Find where the given text appears and provide that cell's center as [x, y] coordinate. 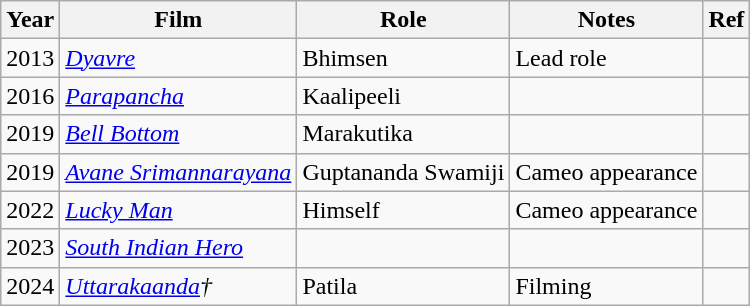
Year [30, 20]
Bhimsen [404, 58]
South Indian Hero [178, 248]
2024 [30, 286]
Patila [404, 286]
Uttarakaanda† [178, 286]
Lucky Man [178, 210]
Guptananda Swamiji [404, 172]
Bell Bottom [178, 134]
Ref [726, 20]
Dyavre [178, 58]
2022 [30, 210]
Lead role [606, 58]
Film [178, 20]
Role [404, 20]
Himself [404, 210]
Filming [606, 286]
Marakutika [404, 134]
2016 [30, 96]
Parapancha [178, 96]
Notes [606, 20]
Kaalipeeli [404, 96]
Avane Srimannarayana [178, 172]
2013 [30, 58]
2023 [30, 248]
